Output the (x, y) coordinate of the center of the cell containing the given text.  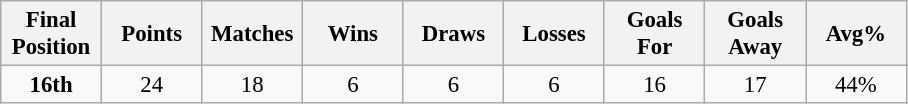
Goals Away (756, 34)
Wins (354, 34)
Draws (454, 34)
44% (856, 85)
18 (252, 85)
Losses (554, 34)
Final Position (52, 34)
16th (52, 85)
17 (756, 85)
16 (654, 85)
Avg% (856, 34)
Matches (252, 34)
Goals For (654, 34)
Points (152, 34)
24 (152, 85)
